Detect which cell encompasses the target text, then output its (x, y) center coordinate. 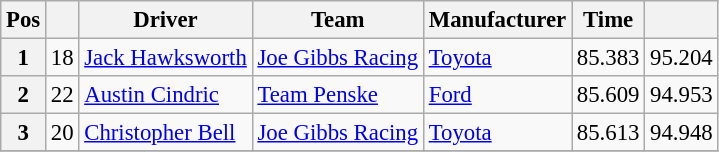
Christopher Bell (166, 133)
22 (62, 95)
Team (338, 20)
Manufacturer (497, 20)
94.948 (682, 133)
Ford (497, 95)
Driver (166, 20)
Austin Cindric (166, 95)
85.613 (608, 133)
Jack Hawksworth (166, 58)
Time (608, 20)
3 (24, 133)
85.609 (608, 95)
Team Penske (338, 95)
94.953 (682, 95)
95.204 (682, 58)
85.383 (608, 58)
1 (24, 58)
18 (62, 58)
20 (62, 133)
Pos (24, 20)
2 (24, 95)
